Locate the cell with the specified text and output its (x, y) center coordinate. 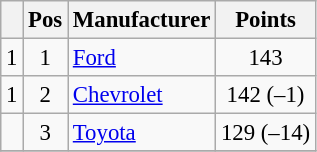
Chevrolet (142, 95)
143 (266, 58)
Points (266, 20)
Manufacturer (142, 20)
142 (–1) (266, 95)
2 (46, 95)
Ford (142, 58)
3 (46, 133)
Toyota (142, 133)
129 (–14) (266, 133)
Pos (46, 20)
